From the cell containing the given text, extract its center point as [X, Y] coordinate. 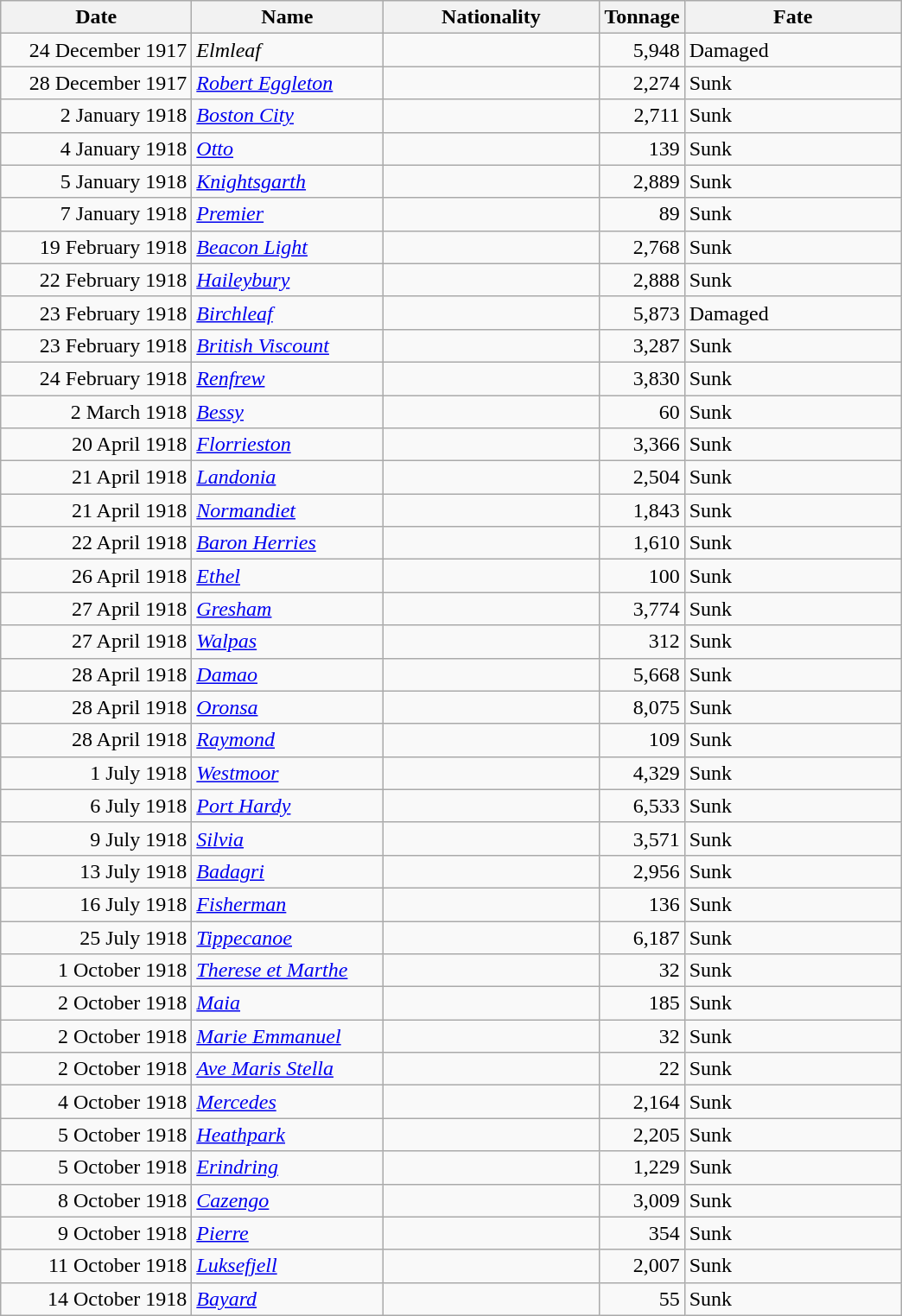
19 February 1918 [97, 247]
89 [642, 214]
22 April 1918 [97, 543]
1,229 [642, 1167]
Tippecanoe [287, 937]
13 July 1918 [97, 871]
Ave Maris Stella [287, 1069]
3,571 [642, 838]
Florrieston [287, 445]
Otto [287, 149]
5,873 [642, 313]
25 July 1918 [97, 937]
55 [642, 1299]
2 March 1918 [97, 412]
2,956 [642, 871]
26 April 1918 [97, 576]
2,007 [642, 1266]
Oronsa [287, 707]
2,205 [642, 1135]
22 [642, 1069]
British Viscount [287, 345]
60 [642, 412]
2,504 [642, 478]
Maia [287, 1003]
Marie Emmanuel [287, 1036]
3,009 [642, 1200]
11 October 1918 [97, 1266]
2,768 [642, 247]
139 [642, 149]
3,287 [642, 345]
16 July 1918 [97, 904]
5,668 [642, 674]
Knightsgarth [287, 181]
Bayard [287, 1299]
Therese et Marthe [287, 971]
1 October 1918 [97, 971]
Badagri [287, 871]
Landonia [287, 478]
Ethel [287, 576]
9 July 1918 [97, 838]
Cazengo [287, 1200]
9 October 1918 [97, 1233]
312 [642, 642]
Bessy [287, 412]
Normandiet [287, 510]
100 [642, 576]
24 December 1917 [97, 50]
Baron Herries [287, 543]
Erindring [287, 1167]
Mercedes [287, 1102]
Port Hardy [287, 806]
4 October 1918 [97, 1102]
Name [287, 17]
14 October 1918 [97, 1299]
3,366 [642, 445]
2,711 [642, 116]
24 February 1918 [97, 378]
Walpas [287, 642]
2,274 [642, 83]
Haileybury [287, 280]
Nationality [491, 17]
2,164 [642, 1102]
6 July 1918 [97, 806]
136 [642, 904]
Premier [287, 214]
185 [642, 1003]
Robert Eggleton [287, 83]
Birchleaf [287, 313]
Renfrew [287, 378]
5,948 [642, 50]
28 December 1917 [97, 83]
8 October 1918 [97, 1200]
2,888 [642, 280]
20 April 1918 [97, 445]
Fisherman [287, 904]
6,533 [642, 806]
3,830 [642, 378]
109 [642, 740]
22 February 1918 [97, 280]
Heathpark [287, 1135]
Luksefjell [287, 1266]
Boston City [287, 116]
4 January 1918 [97, 149]
1,610 [642, 543]
1 July 1918 [97, 773]
Elmleaf [287, 50]
2,889 [642, 181]
Date [97, 17]
Tonnage [642, 17]
8,075 [642, 707]
3,774 [642, 609]
Fate [793, 17]
4,329 [642, 773]
Beacon Light [287, 247]
Pierre [287, 1233]
Gresham [287, 609]
Raymond [287, 740]
Damao [287, 674]
354 [642, 1233]
5 January 1918 [97, 181]
7 January 1918 [97, 214]
2 January 1918 [97, 116]
Westmoor [287, 773]
6,187 [642, 937]
1,843 [642, 510]
Silvia [287, 838]
